Return (X, Y) of the center of cell containing provided text 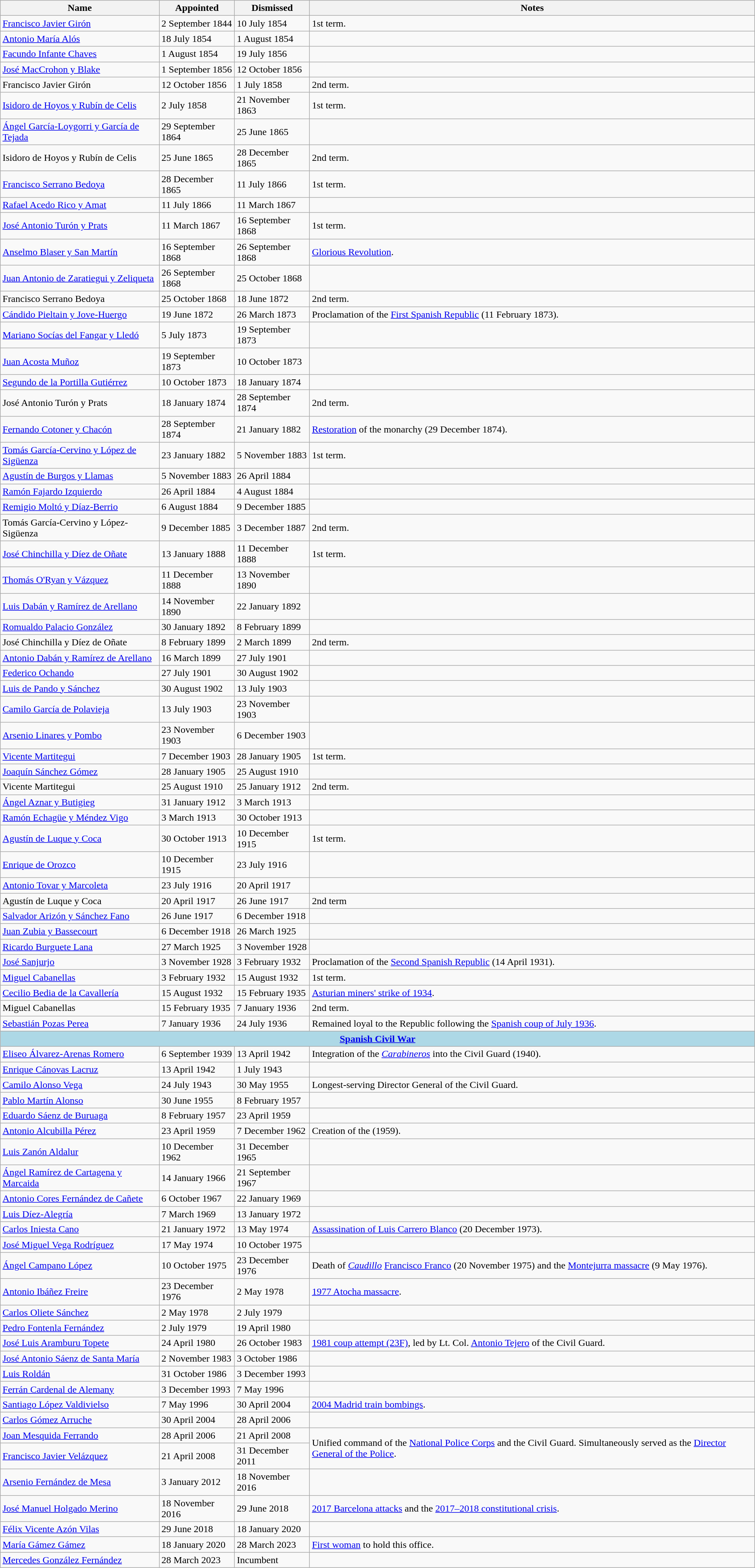
Name (80, 8)
Appointed (197, 8)
24 April 1980 (197, 1343)
Eduardo Sáenz de Buruaga (80, 1115)
Enrique Cánovas Lacruz (80, 1069)
Carlos Oliete Sánchez (80, 1312)
10 December 1962 (197, 1151)
7 December 1962 (272, 1131)
30 May 1955 (272, 1085)
Segundo de la Portilla Gutiérrez (80, 382)
31 January 1912 (197, 802)
Proclamation of the Second Spanish Republic (14 April 1931). (532, 962)
Ángel Ramírez de Cartagena y Marcaida (80, 1178)
26 October 1983 (272, 1343)
Longest-serving Director General of the Civil Guard. (532, 1085)
José MacCrohon y Blake (80, 69)
José Luis Aramburu Topete (80, 1343)
Remained loyal to the Republic following the Spanish coup of July 1936. (532, 1023)
Juan Zubia y Bassecourt (80, 932)
19 June 1872 (197, 314)
2004 Madrid train bombings. (532, 1404)
Glorious Revolution. (532, 252)
7 December 1903 (197, 756)
Tomás García-Cervino y López de Sigüenza (80, 455)
Camilo García de Polavieja (80, 709)
Sebastián Pozas Perea (80, 1023)
Notes (532, 8)
Ángel Campano López (80, 1266)
2nd term (532, 901)
Joan Mesquida Ferrando (80, 1435)
Camilo Alonso Vega (80, 1085)
Luis Roldán (80, 1374)
Félix Vicente Azón Vilas (80, 1529)
31 December 2011 (272, 1456)
18 July 1854 (197, 39)
Ricardo Burguete Lana (80, 947)
16 March 1899 (197, 658)
Antonio Ibáñez Freire (80, 1291)
Juan Antonio de Zaratiegui y Zeliqueta (80, 278)
Facundo Infante Chaves (80, 54)
Pedro Fontenla Fernández (80, 1328)
13 January 1972 (272, 1214)
Eliseo Álvarez-Arenas Romero (80, 1054)
2 November 1983 (197, 1358)
María Gámez Gámez (80, 1545)
Cecilio Bedia de la Cavallería (80, 993)
25 January 1912 (272, 787)
Cándido Pieltain y Jove-Huergo (80, 314)
Antonio Alcubilla Pérez (80, 1131)
Spanish Civil War (377, 1039)
First woman to hold this office. (532, 1545)
Santiago López Valdivielso (80, 1404)
13 May 1974 (272, 1229)
Luis Dabán y Ramírez de Arellano (80, 606)
Tomás García-Cervino y López-Sigüenza (80, 527)
Arsenio Linares y Pombo (80, 735)
Francisco Javier Velázquez (80, 1456)
19 July 1856 (272, 54)
Asturian miners' strike of 1934. (532, 993)
Rafael Acedo Rico y Amat (80, 205)
24 July 1943 (197, 1085)
José Manuel Holgado Merino (80, 1508)
Fernando Cotoner y Chacón (80, 429)
4 August 1884 (272, 491)
Luis de Pando y Sánchez (80, 688)
22 January 1969 (272, 1199)
17 May 1974 (197, 1245)
1977 Atocha massacre. (532, 1291)
José Sanjurjo (80, 962)
Ángel García-Loygorri y García de Tejada (80, 131)
13 January 1888 (197, 554)
3 October 1986 (272, 1358)
Death of Caudillo Francisco Franco (20 November 1975) and the Montejurra massacre (9 May 1976). (532, 1266)
Creation of the (1959). (532, 1131)
3 January 2012 (197, 1483)
Luis Zanón Aldalur (80, 1151)
1 July 1943 (272, 1069)
31 October 1986 (197, 1374)
Carlos Iniesta Cano (80, 1229)
Remigio Moltó y Díaz-Berrio (80, 507)
14 January 1966 (197, 1178)
2017 Barcelona attacks and the 2017–2018 constitutional crisis. (532, 1508)
2 March 1899 (272, 643)
3 December 1887 (272, 527)
Antonio María Alós (80, 39)
27 March 1925 (197, 947)
10 July 1854 (272, 23)
Ferrán Cardenal de Alemany (80, 1389)
Mariano Socías del Fangar y Lledó (80, 335)
22 January 1892 (272, 606)
6 December 1903 (272, 735)
Salvador Arizón y Sánchez Fano (80, 916)
Juan Acosta Muñoz (80, 361)
30 January 1892 (197, 627)
José Miguel Vega Rodríguez (80, 1245)
Carlos Gómez Arruche (80, 1420)
1981 coup attempt (23F), led by Lt. Col. Antonio Tejero of the Civil Guard. (532, 1343)
18 June 1872 (272, 299)
Luis Díez-Alegría (80, 1214)
1 July 1858 (272, 85)
Antonio Tovar y Marcoleta (80, 885)
19 April 1980 (272, 1328)
Ramón Fajardo Izquierdo (80, 491)
26 March 1873 (272, 314)
Enrique de Orozco (80, 864)
Pablo Martín Alonso (80, 1100)
Ángel Aznar y Butigieg (80, 802)
Assassination of Luis Carrero Blanco (20 December 1973). (532, 1229)
21 November 1863 (272, 106)
6 September 1939 (197, 1054)
5 July 1873 (197, 335)
Dismissed (272, 8)
6 August 1884 (197, 507)
26 March 1925 (272, 932)
Mercedes González Fernández (80, 1560)
24 July 1936 (272, 1023)
Arsenio Fernández de Mesa (80, 1483)
13 November 1890 (272, 580)
7 March 1969 (197, 1214)
Incumbent (272, 1560)
Federico Ochando (80, 673)
Ramón Echagüe y Méndez Vigo (80, 817)
6 October 1967 (197, 1199)
Antonio Dabán y Ramírez de Arellano (80, 658)
Antonio Cores Fernández de Cañete (80, 1199)
Romualdo Palacio González (80, 627)
Restoration of the monarchy (29 December 1874). (532, 429)
Proclamation of the First Spanish Republic (11 February 1873). (532, 314)
Integration of the Carabineros into the Civil Guard (1940). (532, 1054)
Agustín de Burgos y Llamas (80, 476)
2 July 1858 (197, 106)
Joaquín Sánchez Gómez (80, 772)
José Antonio Sáenz de Santa María (80, 1358)
29 September 1864 (197, 131)
1 September 1856 (197, 69)
30 June 1955 (197, 1100)
31 December 1965 (272, 1151)
Unified command of the National Police Corps and the Civil Guard. Simultaneously served as the Director General of the Police. (532, 1449)
21 September 1967 (272, 1178)
21 January 1882 (272, 429)
21 January 1972 (197, 1229)
2 September 1844 (197, 23)
14 November 1890 (197, 606)
Thomás O'Ryan y Vázquez (80, 580)
Anselmo Blaser y San Martín (80, 252)
23 January 1882 (197, 455)
